Determine the (x, y) coordinate at the center of the cell enclosing the given text.  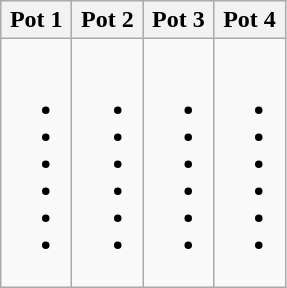
Pot 1 (36, 20)
Pot 2 (108, 20)
Pot 4 (250, 20)
Pot 3 (178, 20)
